Extract the (X, Y) coordinate from the center of the cell holding the provided text.  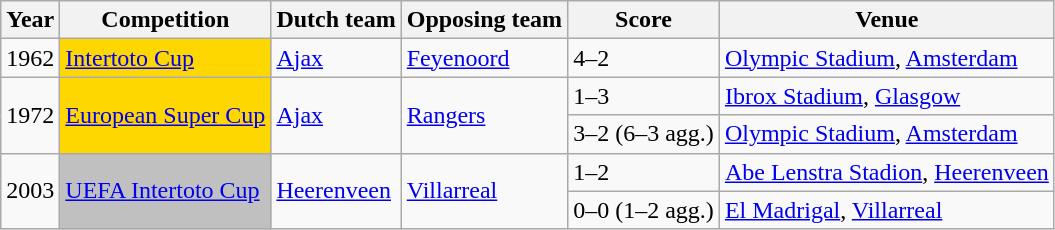
Competition (166, 20)
Ibrox Stadium, Glasgow (886, 96)
European Super Cup (166, 115)
1972 (30, 115)
0–0 (1–2 agg.) (644, 210)
Year (30, 20)
1–3 (644, 96)
1962 (30, 58)
Heerenveen (336, 191)
Rangers (484, 115)
Score (644, 20)
Villarreal (484, 191)
Dutch team (336, 20)
2003 (30, 191)
UEFA Intertoto Cup (166, 191)
4–2 (644, 58)
Abe Lenstra Stadion, Heerenveen (886, 172)
Intertoto Cup (166, 58)
1–2 (644, 172)
Feyenoord (484, 58)
3–2 (6–3 agg.) (644, 134)
El Madrigal, Villarreal (886, 210)
Opposing team (484, 20)
Venue (886, 20)
